Extract the [X, Y] coordinate from the center of the cell holding the provided text.  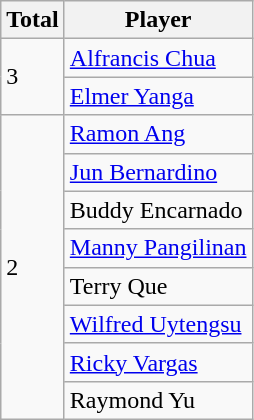
Raymond Yu [158, 400]
Alfrancis Chua [158, 58]
Player [158, 20]
Terry Que [158, 286]
Elmer Yanga [158, 96]
Buddy Encarnado [158, 210]
Jun Bernardino [158, 172]
Total [33, 20]
3 [33, 77]
Wilfred Uytengsu [158, 324]
Manny Pangilinan [158, 248]
Ricky Vargas [158, 362]
2 [33, 267]
Ramon Ang [158, 134]
